Scan for the cell matching the given text and deliver its (x, y) coordinate at center. 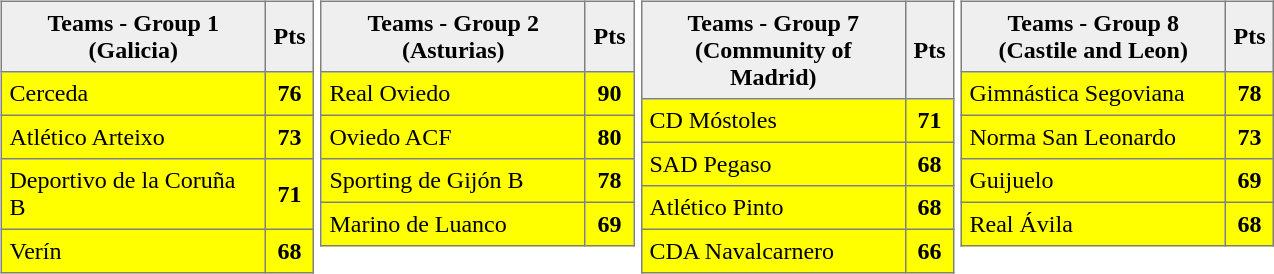
66 (929, 251)
CDA Navalcarnero (773, 251)
Teams - Group 8(Castile and Leon) (1093, 36)
Real Oviedo (453, 94)
Marino de Luanco (453, 224)
Oviedo ACF (453, 137)
Teams - Group 7(Community of Madrid) (773, 50)
Atlético Arteixo (133, 137)
Real Ávila (1093, 224)
Teams - Group 1(Galicia) (133, 36)
Atlético Pinto (773, 208)
80 (609, 137)
90 (609, 94)
Cerceda (133, 94)
Deportivo de la Coruña B (133, 194)
CD Móstoles (773, 121)
Teams - Group 2(Asturias) (453, 36)
Norma San Leonardo (1093, 137)
Sporting de Gijón B (453, 181)
Verín (133, 251)
SAD Pegaso (773, 164)
76 (289, 94)
Gimnástica Segoviana (1093, 94)
Guijuelo (1093, 181)
